For the text-containing cell, return its midpoint in (X, Y) coordinate format. 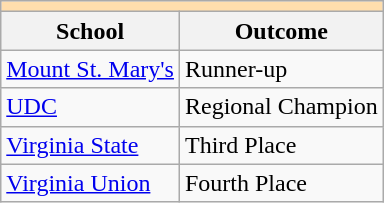
Third Place (281, 145)
Mount St. Mary's (90, 69)
School (90, 31)
Fourth Place (281, 183)
Outcome (281, 31)
Virginia State (90, 145)
UDC (90, 107)
Runner-up (281, 69)
Virginia Union (90, 183)
Regional Champion (281, 107)
